Locate the cell with the specified text and output its [X, Y] center coordinate. 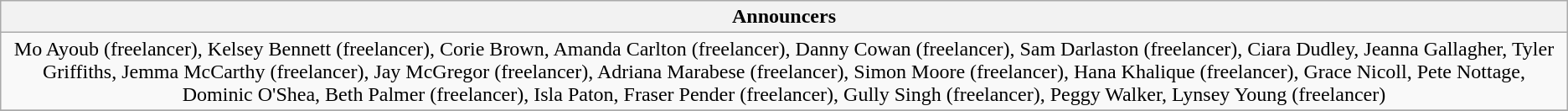
Announcers [784, 17]
